Find where the given text appears and provide that cell's center as (x, y) coordinate. 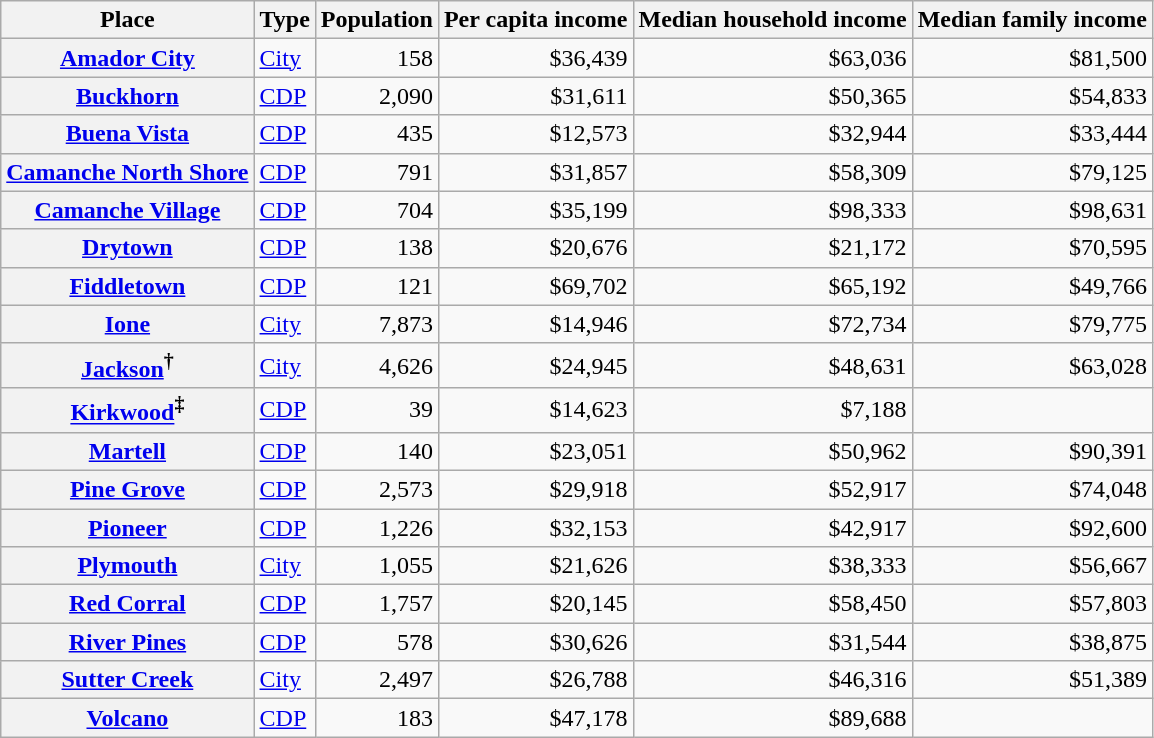
$20,676 (536, 248)
$52,917 (772, 489)
Volcano (128, 718)
435 (376, 134)
$21,172 (772, 248)
$58,309 (772, 172)
$47,178 (536, 718)
Fiddletown (128, 286)
158 (376, 58)
$74,048 (1032, 489)
$38,333 (772, 566)
$29,918 (536, 489)
$49,766 (1032, 286)
183 (376, 718)
$30,626 (536, 642)
Median household income (772, 20)
1,055 (376, 566)
$98,333 (772, 210)
39 (376, 410)
$7,188 (772, 410)
$24,945 (536, 366)
$48,631 (772, 366)
$89,688 (772, 718)
$92,600 (1032, 528)
Jackson† (128, 366)
Pine Grove (128, 489)
$50,365 (772, 96)
$56,667 (1032, 566)
$32,153 (536, 528)
$32,944 (772, 134)
$12,573 (536, 134)
$26,788 (536, 680)
$54,833 (1032, 96)
$14,946 (536, 324)
791 (376, 172)
$31,857 (536, 172)
7,873 (376, 324)
$21,626 (536, 566)
$72,734 (772, 324)
Camanche Village (128, 210)
Median family income (1032, 20)
704 (376, 210)
2,090 (376, 96)
Martell (128, 451)
Buckhorn (128, 96)
Amador City (128, 58)
578 (376, 642)
2,497 (376, 680)
$50,962 (772, 451)
121 (376, 286)
Ione (128, 324)
$20,145 (536, 604)
1,226 (376, 528)
Type (284, 20)
$70,595 (1032, 248)
$42,917 (772, 528)
Population (376, 20)
2,573 (376, 489)
Per capita income (536, 20)
4,626 (376, 366)
$23,051 (536, 451)
$58,450 (772, 604)
Drytown (128, 248)
$46,316 (772, 680)
$35,199 (536, 210)
138 (376, 248)
Camanche North Shore (128, 172)
$79,125 (1032, 172)
$14,623 (536, 410)
$98,631 (1032, 210)
Kirkwood‡ (128, 410)
River Pines (128, 642)
$90,391 (1032, 451)
$57,803 (1032, 604)
$63,036 (772, 58)
Buena Vista (128, 134)
Red Corral (128, 604)
$63,028 (1032, 366)
Place (128, 20)
$33,444 (1032, 134)
$51,389 (1032, 680)
$81,500 (1032, 58)
$69,702 (536, 286)
$31,544 (772, 642)
$36,439 (536, 58)
$79,775 (1032, 324)
1,757 (376, 604)
140 (376, 451)
Sutter Creek (128, 680)
Pioneer (128, 528)
Plymouth (128, 566)
$31,611 (536, 96)
$38,875 (1032, 642)
$65,192 (772, 286)
